Determine the (X, Y) coordinate at the center of the cell enclosing the given text.  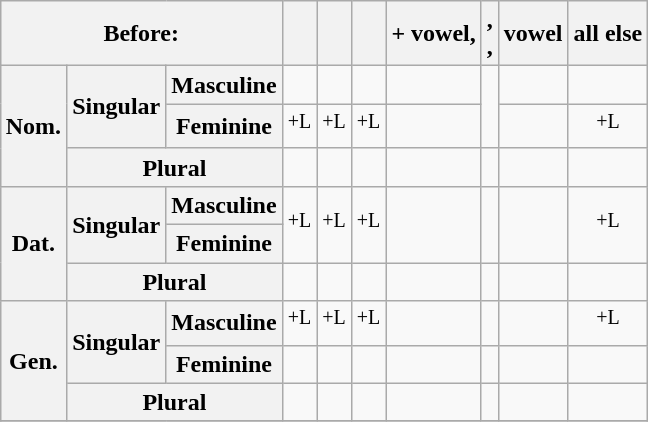
Dat. (33, 243)
Gen. (33, 362)
Before: (141, 34)
,, (490, 34)
vowel (533, 34)
all else (608, 34)
Nom. (33, 126)
+ vowel, (434, 34)
